Detect which cell encompasses the target text, then output its (x, y) center coordinate. 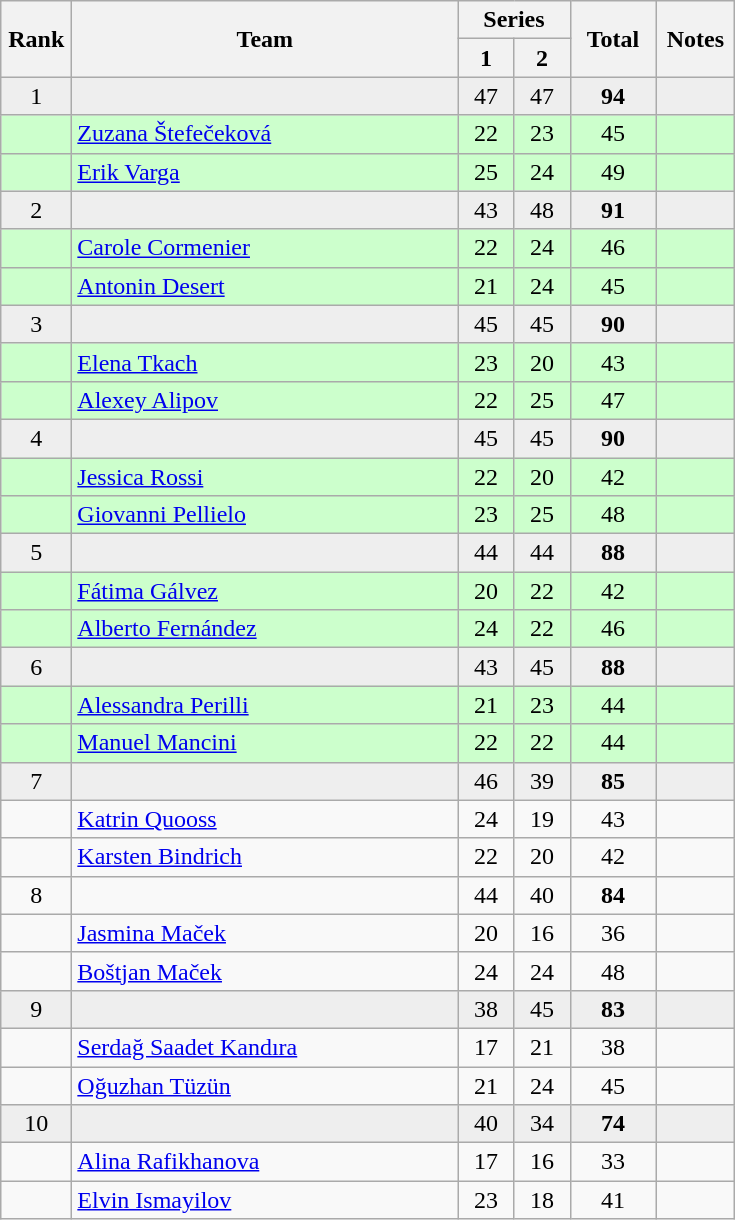
Alexey Alipov (265, 400)
4 (36, 438)
91 (613, 210)
Jasmina Maček (265, 933)
36 (613, 933)
Alberto Fernández (265, 629)
Erik Varga (265, 172)
39 (542, 781)
5 (36, 553)
Series (514, 20)
Katrin Quooss (265, 819)
84 (613, 895)
Rank (36, 39)
Boštjan Maček (265, 971)
6 (36, 667)
Oğuzhan Tüzün (265, 1085)
83 (613, 1009)
Jessica Rossi (265, 477)
Giovanni Pellielo (265, 515)
94 (613, 96)
Serdağ Saadet Kandıra (265, 1047)
8 (36, 895)
85 (613, 781)
Manuel Mancini (265, 743)
34 (542, 1124)
10 (36, 1124)
Alessandra Perilli (265, 705)
Carole Cormenier (265, 248)
Alina Rafikhanova (265, 1162)
Elvin Ismayilov (265, 1200)
7 (36, 781)
Notes (696, 39)
49 (613, 172)
3 (36, 324)
74 (613, 1124)
Fátima Gálvez (265, 591)
Zuzana Štefečeková (265, 134)
19 (542, 819)
Total (613, 39)
Karsten Bindrich (265, 857)
41 (613, 1200)
Team (265, 39)
9 (36, 1009)
33 (613, 1162)
18 (542, 1200)
Antonin Desert (265, 286)
Elena Tkach (265, 362)
